Search for the cell housing the specified text and yield its [X, Y] center coordinate. 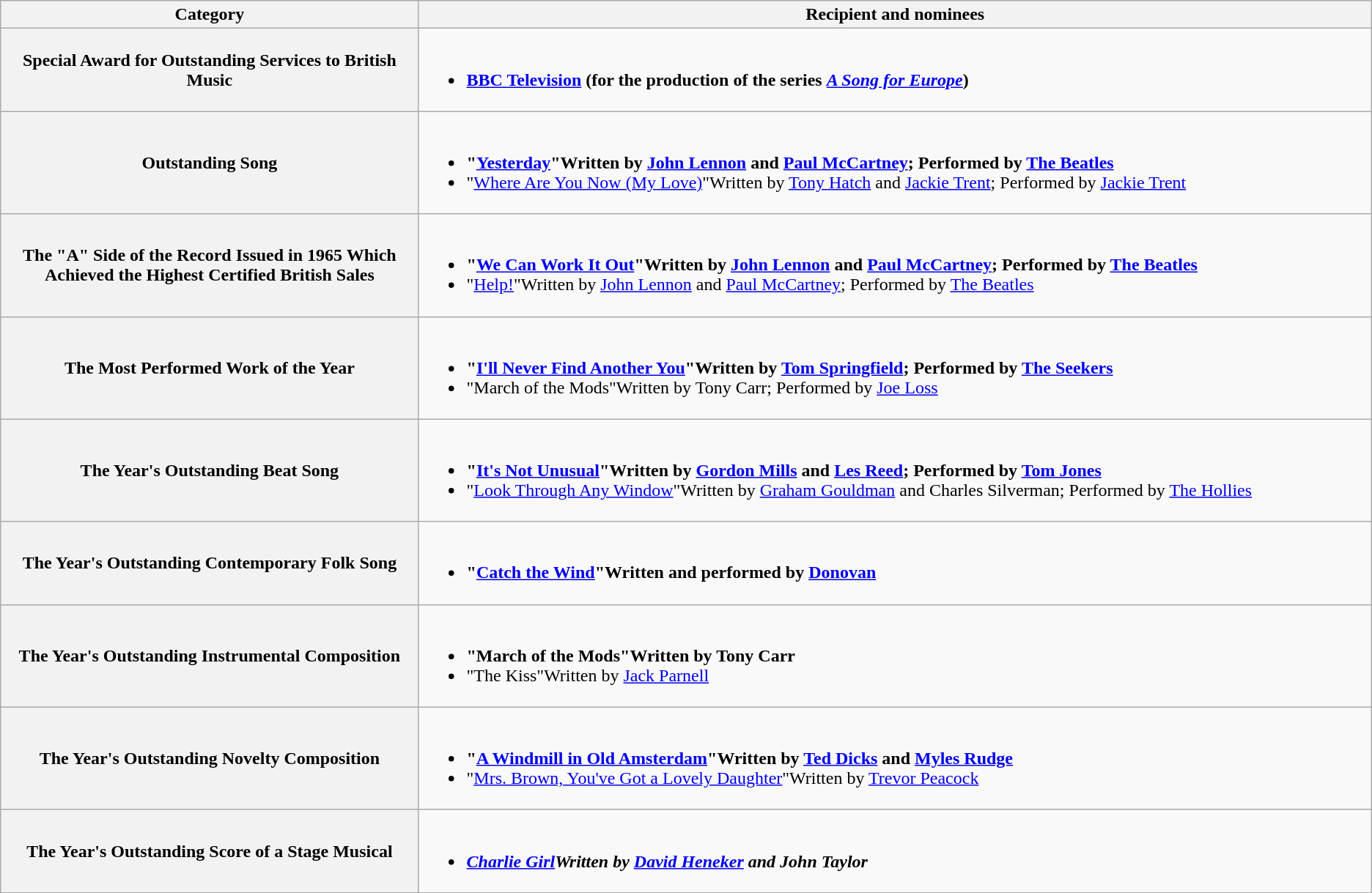
"Catch the Wind"Written and performed by Donovan [895, 563]
BBC Television (for the production of the series A Song for Europe) [895, 70]
Recipient and nominees [895, 15]
"I'll Never Find Another You"Written by Tom Springfield; Performed by The Seekers"March of the Mods"Written by Tony Carr; Performed by Joe Loss [895, 368]
Special Award for Outstanding Services to British Music [210, 70]
The Year's Outstanding Novelty Composition [210, 758]
Category [210, 15]
Charlie GirlWritten by David Heneker and John Taylor [895, 851]
Outstanding Song [210, 163]
The Year's Outstanding Instrumental Composition [210, 656]
The "A" Side of the Record Issued in 1965 Which Achieved the Highest Certified British Sales [210, 265]
The Year's Outstanding Score of a Stage Musical [210, 851]
"A Windmill in Old Amsterdam"Written by Ted Dicks and Myles Rudge"Mrs. Brown, You've Got a Lovely Daughter"Written by Trevor Peacock [895, 758]
The Year's Outstanding Contemporary Folk Song [210, 563]
"March of the Mods"Written by Tony Carr"The Kiss"Written by Jack Parnell [895, 656]
The Most Performed Work of the Year [210, 368]
The Year's Outstanding Beat Song [210, 470]
